Locate the cell with the specified text and output its [x, y] center coordinate. 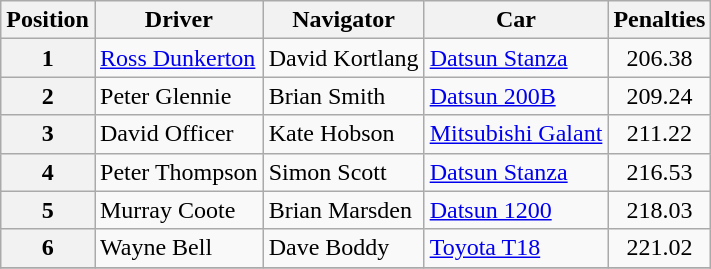
Simon Scott [344, 172]
Peter Thompson [178, 172]
221.02 [660, 248]
216.53 [660, 172]
Mitsubishi Galant [516, 134]
1 [48, 58]
Toyota T18 [516, 248]
David Kortlang [344, 58]
2 [48, 96]
206.38 [660, 58]
Ross Dunkerton [178, 58]
Brian Smith [344, 96]
218.03 [660, 210]
Peter Glennie [178, 96]
Murray Coote [178, 210]
4 [48, 172]
Driver [178, 20]
Position [48, 20]
David Officer [178, 134]
Kate Hobson [344, 134]
Datsun 1200 [516, 210]
Car [516, 20]
Penalties [660, 20]
Datsun 200B [516, 96]
Wayne Bell [178, 248]
211.22 [660, 134]
Dave Boddy [344, 248]
209.24 [660, 96]
Brian Marsden [344, 210]
5 [48, 210]
6 [48, 248]
3 [48, 134]
Navigator [344, 20]
